For the text-containing cell, return its midpoint in [X, Y] coordinate format. 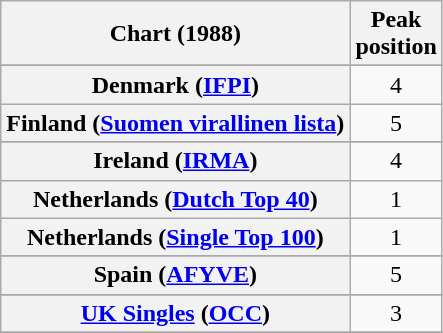
Peakposition [396, 34]
3 [396, 313]
Netherlands (Dutch Top 40) [176, 199]
UK Singles (OCC) [176, 313]
Spain (AFYVE) [176, 275]
Denmark (IFPI) [176, 85]
Ireland (IRMA) [176, 161]
Chart (1988) [176, 34]
Finland (Suomen virallinen lista) [176, 123]
Netherlands (Single Top 100) [176, 237]
